Extract the (x, y) coordinate from the center of the cell holding the provided text.  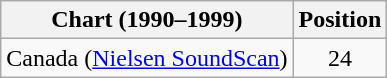
24 (340, 58)
Chart (1990–1999) (147, 20)
Canada (Nielsen SoundScan) (147, 58)
Position (340, 20)
